Search for the cell housing the specified text and yield its [X, Y] center coordinate. 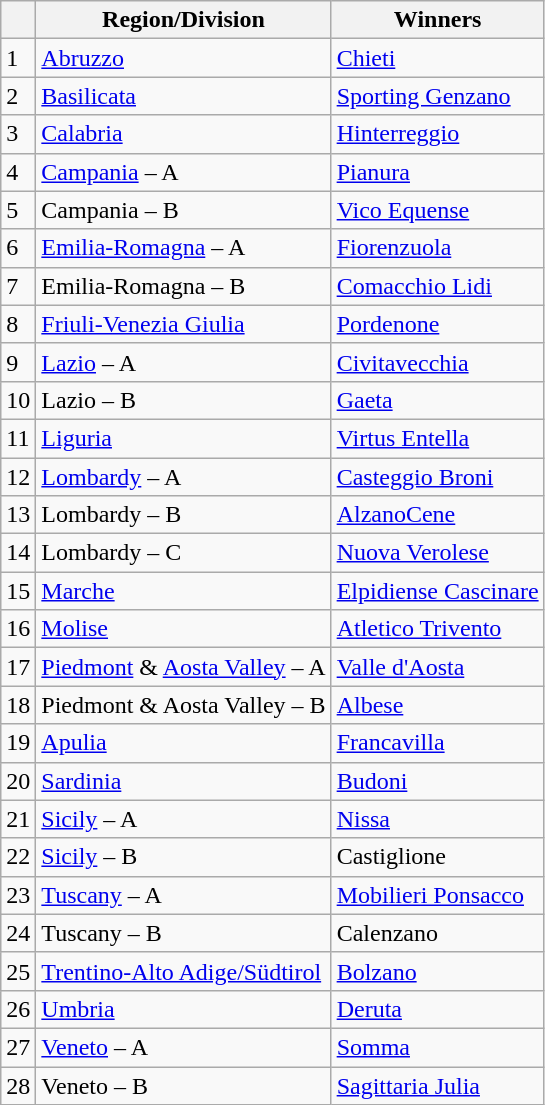
Virtus Entella [438, 438]
3 [18, 134]
Campania – B [184, 210]
9 [18, 362]
16 [18, 629]
Lombardy – B [184, 515]
17 [18, 667]
Albese [438, 705]
Winners [438, 20]
11 [18, 438]
4 [18, 172]
Sicily – B [184, 857]
Calenzano [438, 933]
Lombardy – C [184, 553]
Atletico Trivento [438, 629]
25 [18, 971]
Apulia [184, 743]
19 [18, 743]
Trentino-Alto Adige/Südtirol [184, 971]
Mobilieri Ponsacco [438, 895]
AlzanoCene [438, 515]
Friuli-Venezia Giulia [184, 324]
Sardinia [184, 781]
13 [18, 515]
20 [18, 781]
Umbria [184, 1009]
Calabria [184, 134]
Deruta [438, 1009]
Campania – A [184, 172]
Casteggio Broni [438, 477]
Gaeta [438, 400]
Fiorenzuola [438, 248]
1 [18, 58]
Comacchio Lidi [438, 286]
21 [18, 819]
Sporting Genzano [438, 96]
Lazio – B [184, 400]
Piedmont & Aosta Valley – B [184, 705]
Vico Equense [438, 210]
28 [18, 1085]
6 [18, 248]
Chieti [438, 58]
Molise [184, 629]
Civitavecchia [438, 362]
7 [18, 286]
Nissa [438, 819]
18 [18, 705]
Piedmont & Aosta Valley – A [184, 667]
Veneto – A [184, 1047]
Emilia-Romagna – A [184, 248]
Francavilla [438, 743]
10 [18, 400]
Valle d'Aosta [438, 667]
Elpidiense Cascinare [438, 591]
Nuova Verolese [438, 553]
Region/Division [184, 20]
Marche [184, 591]
8 [18, 324]
14 [18, 553]
24 [18, 933]
23 [18, 895]
Tuscany – B [184, 933]
Budoni [438, 781]
Sagittaria Julia [438, 1085]
Abruzzo [184, 58]
Somma [438, 1047]
2 [18, 96]
Castiglione [438, 857]
Basilicata [184, 96]
12 [18, 477]
5 [18, 210]
Pianura [438, 172]
15 [18, 591]
Sicily – A [184, 819]
Veneto – B [184, 1085]
Liguria [184, 438]
Bolzano [438, 971]
Pordenone [438, 324]
22 [18, 857]
Emilia-Romagna – B [184, 286]
Lazio – A [184, 362]
Hinterreggio [438, 134]
Tuscany – A [184, 895]
26 [18, 1009]
Lombardy – A [184, 477]
27 [18, 1047]
